Search for the cell housing the specified text and yield its (x, y) center coordinate. 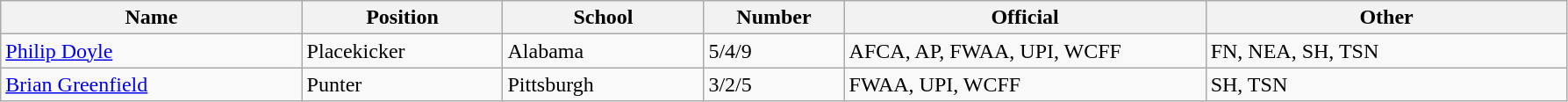
5/4/9 (774, 51)
Punter (402, 84)
FWAA, UPI, WCFF (1025, 84)
3/2/5 (774, 84)
Philip Doyle (151, 51)
Brian Greenfield (151, 84)
SH, TSN (1386, 84)
Other (1386, 18)
AFCA, AP, FWAA, UPI, WCFF (1025, 51)
Name (151, 18)
Official (1025, 18)
Pittsburgh (604, 84)
FN, NEA, SH, TSN (1386, 51)
Placekicker (402, 51)
Alabama (604, 51)
Position (402, 18)
Number (774, 18)
School (604, 18)
